Identify which cell holds the provided text, then report its (x, y) central coordinate. 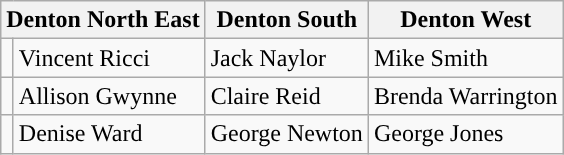
Allison Gwynne (109, 96)
Denton South (286, 20)
George Newton (286, 134)
Denise Ward (109, 134)
Denton North East (103, 20)
Vincent Ricci (109, 58)
Mike Smith (466, 58)
George Jones (466, 134)
Denton West (466, 20)
Brenda Warrington (466, 96)
Claire Reid (286, 96)
Jack Naylor (286, 58)
